Output the (x, y) coordinate of the center of the cell containing the given text.  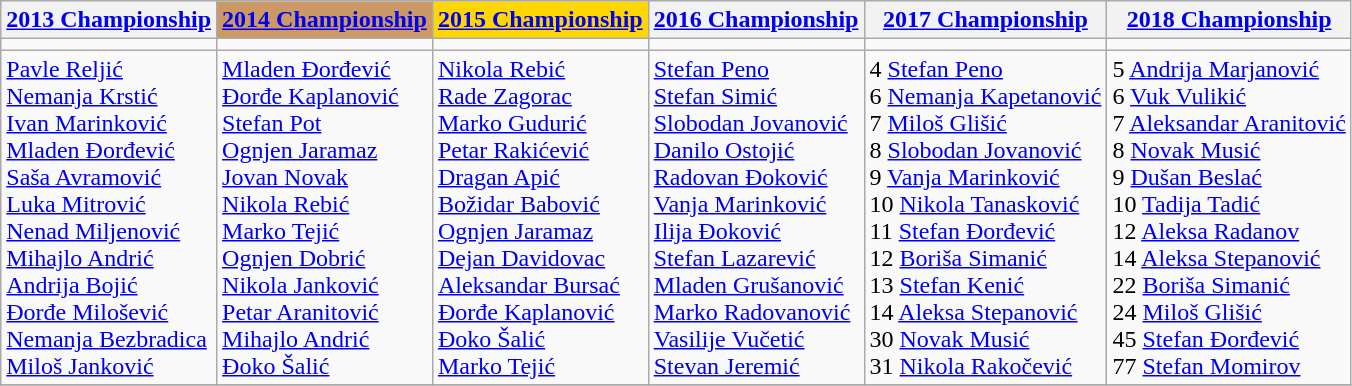
2016 Championship (756, 20)
2015 Championship (540, 20)
2014 Championship (325, 20)
2013 Championship (109, 20)
2017 Championship (986, 20)
2018 Championship (1229, 20)
